Provide the [x, y] coordinate of the cell's center where the given text is located.  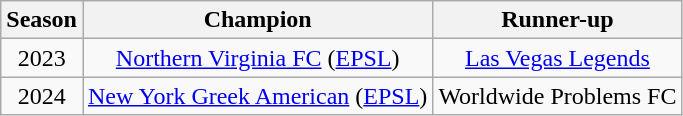
Las Vegas Legends [558, 58]
2023 [42, 58]
New York Greek American (EPSL) [257, 96]
Worldwide Problems FC [558, 96]
Runner-up [558, 20]
2024 [42, 96]
Northern Virginia FC (EPSL) [257, 58]
Season [42, 20]
Champion [257, 20]
